From the cell containing the given text, extract its center point as [X, Y] coordinate. 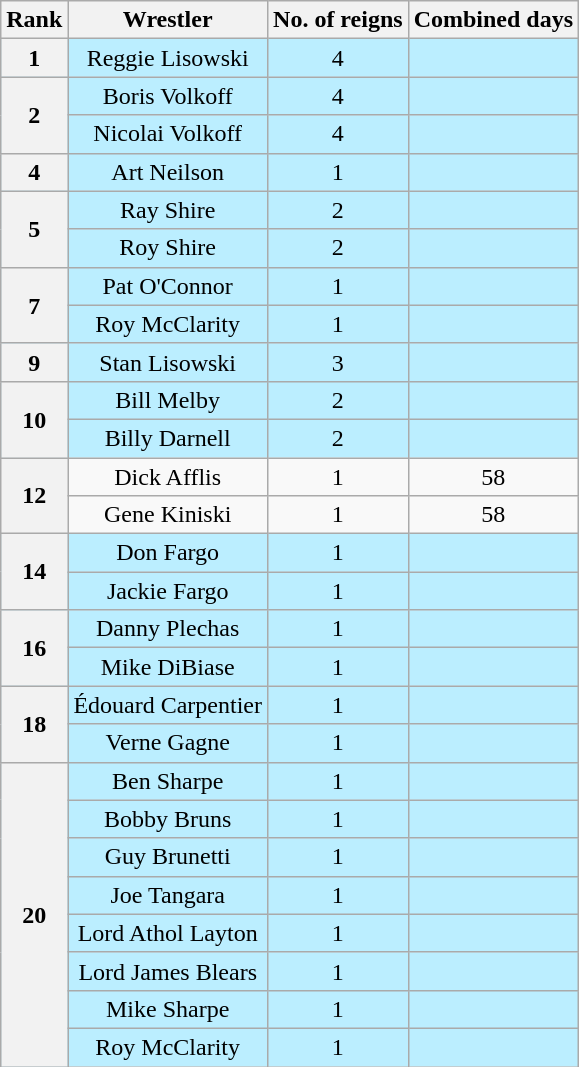
Don Fargo [168, 553]
Reggie Lisowski [168, 58]
7 [34, 305]
Lord Athol Layton [168, 933]
20 [34, 914]
Édouard Carpentier [168, 705]
Rank [34, 20]
5 [34, 229]
Joe Tangara [168, 895]
Nicolai Volkoff [168, 134]
Ben Sharpe [168, 781]
Guy Brunetti [168, 857]
Bobby Bruns [168, 819]
18 [34, 724]
16 [34, 648]
10 [34, 419]
Mike DiBiase [168, 667]
Roy Shire [168, 248]
Billy Darnell [168, 438]
Art Neilson [168, 172]
Stan Lisowski [168, 362]
Verne Gagne [168, 743]
14 [34, 572]
Danny Plechas [168, 629]
Mike Sharpe [168, 1009]
9 [34, 362]
Dick Afflis [168, 477]
Jackie Fargo [168, 591]
3 [338, 362]
Wrestler [168, 20]
12 [34, 496]
Gene Kiniski [168, 515]
Combined days [493, 20]
Ray Shire [168, 210]
No. of reigns [338, 20]
Lord James Blears [168, 971]
Pat O'Connor [168, 286]
Bill Melby [168, 400]
Boris Volkoff [168, 96]
